Output the (x, y) coordinate of the center of the cell containing the given text.  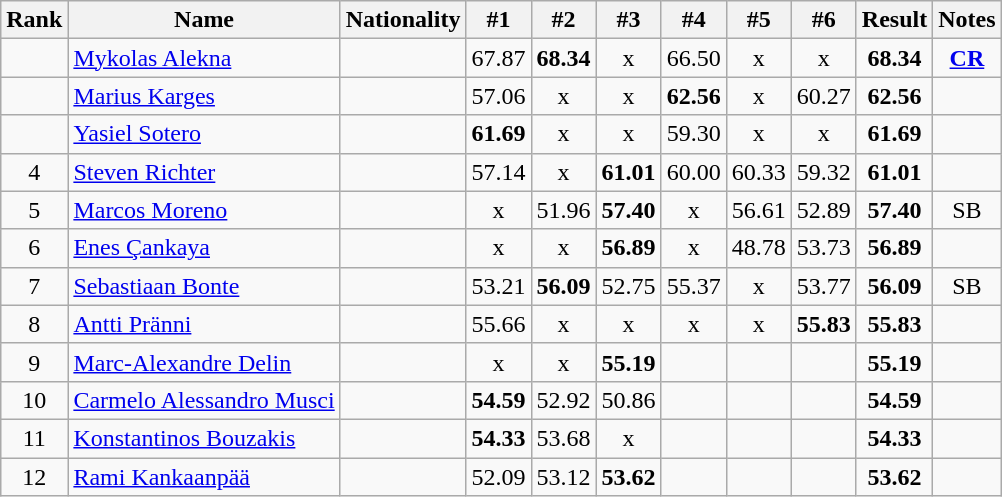
11 (34, 438)
59.30 (694, 134)
52.89 (824, 210)
7 (34, 286)
Rank (34, 20)
4 (34, 172)
55.66 (498, 324)
60.00 (694, 172)
60.33 (758, 172)
#2 (564, 20)
Notes (967, 20)
50.86 (628, 400)
55.37 (694, 286)
53.12 (564, 477)
59.32 (824, 172)
67.87 (498, 58)
52.75 (628, 286)
53.21 (498, 286)
53.73 (824, 248)
66.50 (694, 58)
52.92 (564, 400)
Mykolas Alekna (204, 58)
51.96 (564, 210)
#1 (498, 20)
CR (967, 58)
#4 (694, 20)
Nationality (403, 20)
10 (34, 400)
Yasiel Sotero (204, 134)
57.14 (498, 172)
Marius Karges (204, 96)
Marc-Alexandre Delin (204, 362)
8 (34, 324)
Name (204, 20)
Enes Çankaya (204, 248)
Rami Kankaanpää (204, 477)
Result (894, 20)
53.77 (824, 286)
56.61 (758, 210)
60.27 (824, 96)
48.78 (758, 248)
Sebastiaan Bonte (204, 286)
#3 (628, 20)
9 (34, 362)
52.09 (498, 477)
Carmelo Alessandro Musci (204, 400)
#6 (824, 20)
5 (34, 210)
Antti Pränni (204, 324)
6 (34, 248)
#5 (758, 20)
57.06 (498, 96)
Konstantinos Bouzakis (204, 438)
12 (34, 477)
53.68 (564, 438)
Steven Richter (204, 172)
Marcos Moreno (204, 210)
